From the cell containing the given text, extract its center point as (X, Y) coordinate. 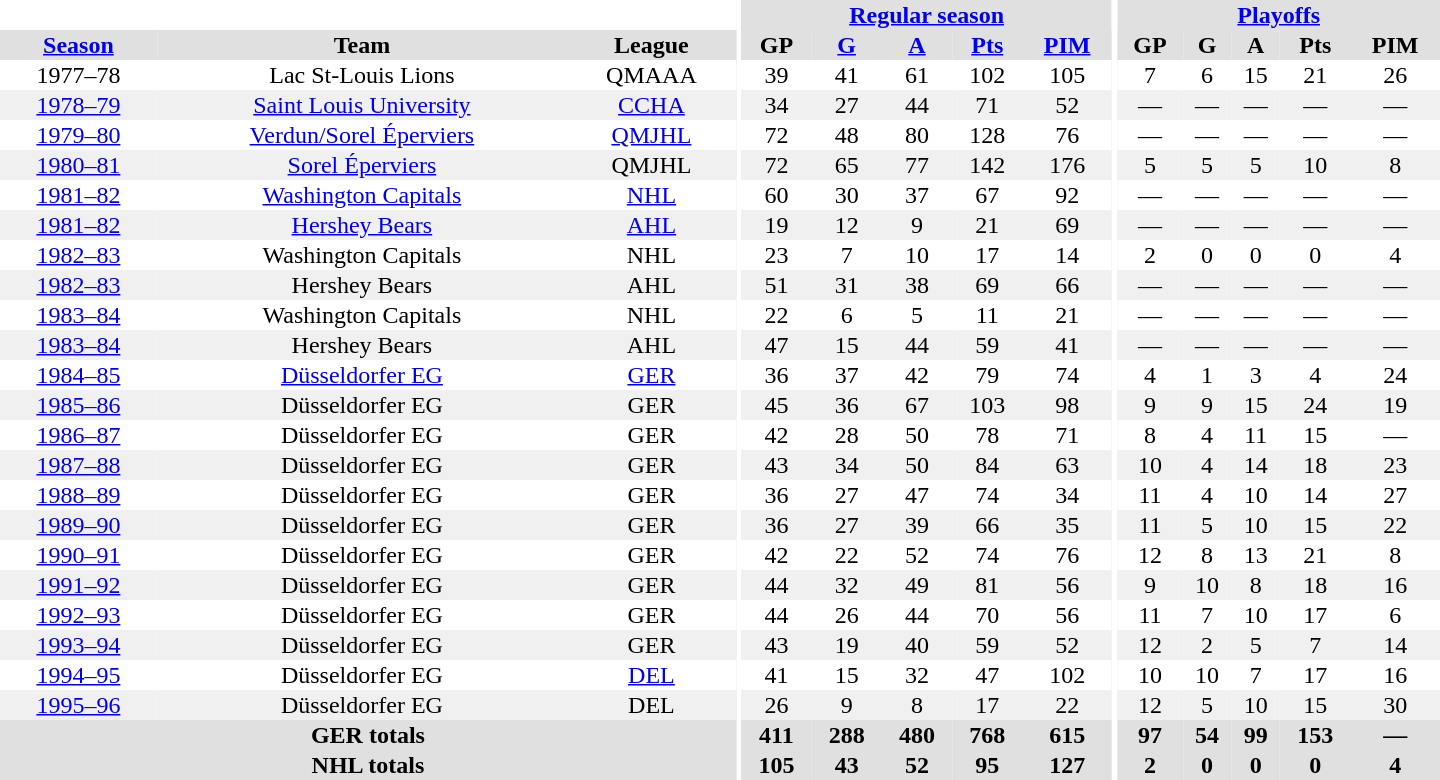
411 (776, 735)
1 (1208, 375)
98 (1067, 405)
1985–86 (78, 405)
61 (917, 75)
63 (1067, 465)
35 (1067, 525)
70 (987, 615)
99 (1256, 735)
84 (987, 465)
Verdun/Sorel Éperviers (362, 135)
Lac St-Louis Lions (362, 75)
95 (987, 765)
Regular season (926, 15)
768 (987, 735)
1994–95 (78, 675)
81 (987, 585)
615 (1067, 735)
79 (987, 375)
League (652, 45)
QMAAA (652, 75)
Sorel Éperviers (362, 165)
CCHA (652, 105)
1995–96 (78, 705)
Season (78, 45)
77 (917, 165)
NHL totals (368, 765)
1988–89 (78, 495)
1980–81 (78, 165)
92 (1067, 195)
1993–94 (78, 645)
31 (847, 285)
60 (776, 195)
1987–88 (78, 465)
GER totals (368, 735)
1977–78 (78, 75)
176 (1067, 165)
1991–92 (78, 585)
142 (987, 165)
54 (1208, 735)
153 (1315, 735)
1989–90 (78, 525)
28 (847, 435)
288 (847, 735)
51 (776, 285)
128 (987, 135)
1990–91 (78, 555)
480 (917, 735)
38 (917, 285)
1986–87 (78, 435)
1979–80 (78, 135)
1984–85 (78, 375)
80 (917, 135)
Saint Louis University (362, 105)
78 (987, 435)
49 (917, 585)
Team (362, 45)
13 (1256, 555)
65 (847, 165)
45 (776, 405)
127 (1067, 765)
40 (917, 645)
103 (987, 405)
1992–93 (78, 615)
48 (847, 135)
1978–79 (78, 105)
Playoffs (1278, 15)
97 (1150, 735)
3 (1256, 375)
